Search for the cell housing the specified text and yield its (X, Y) center coordinate. 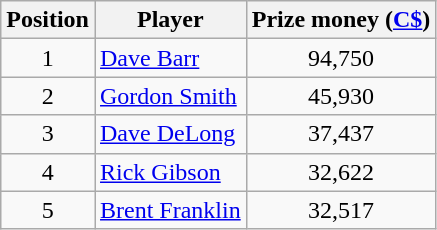
45,930 (341, 96)
4 (48, 172)
Dave Barr (170, 58)
32,622 (341, 172)
Rick Gibson (170, 172)
2 (48, 96)
37,437 (341, 134)
Gordon Smith (170, 96)
32,517 (341, 210)
3 (48, 134)
Player (170, 20)
Brent Franklin (170, 210)
Prize money (C$) (341, 20)
94,750 (341, 58)
1 (48, 58)
5 (48, 210)
Position (48, 20)
Dave DeLong (170, 134)
